Scan for the cell matching the given text and deliver its (X, Y) coordinate at center. 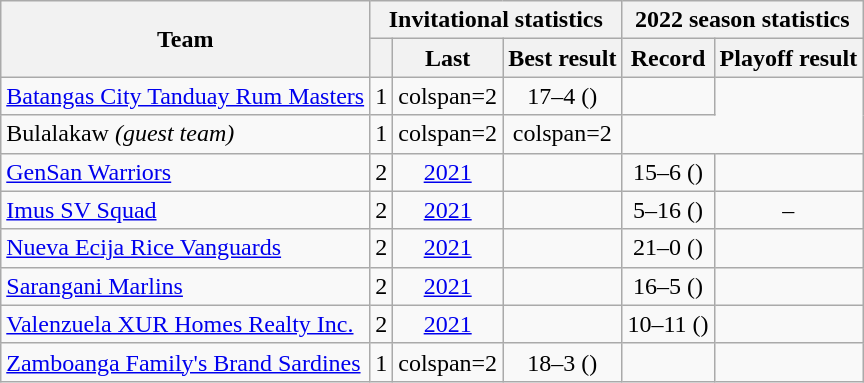
5–16 () (668, 210)
Imus SV Squad (186, 210)
Sarangani Marlins (186, 286)
Invitational statistics (496, 20)
Zamboanga Family's Brand Sardines (186, 362)
21–0 () (668, 248)
Bulalakaw (guest team) (186, 134)
Playoff result (788, 58)
Record (668, 58)
GenSan Warriors (186, 172)
10–11 () (668, 324)
Valenzuela XUR Homes Realty Inc. (186, 324)
17–4 () (562, 96)
Batangas City Tanduay Rum Masters (186, 96)
Nueva Ecija Rice Vanguards (186, 248)
2022 season statistics (742, 20)
Best result (562, 58)
15–6 () (668, 172)
Team (186, 39)
Last (448, 58)
18–3 () (562, 362)
16–5 () (668, 286)
– (788, 210)
